Search for the cell housing the specified text and yield its [X, Y] center coordinate. 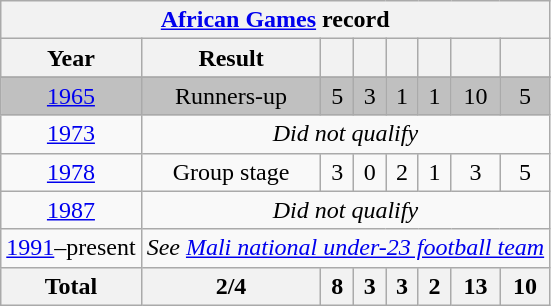
Total [71, 286]
1991–present [71, 248]
8 [337, 286]
2/4 [231, 286]
Group stage [231, 172]
13 [476, 286]
Result [231, 58]
Runners-up [231, 96]
African Games record [276, 20]
Year [71, 58]
1965 [71, 96]
See Mali national under-23 football team [346, 248]
1973 [71, 134]
1987 [71, 210]
0 [369, 172]
1978 [71, 172]
